Scan for the cell matching the given text and deliver its [X, Y] coordinate at center. 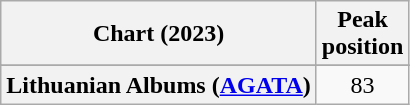
Lithuanian Albums (AGATA) [159, 85]
83 [362, 85]
Chart (2023) [159, 34]
Peakposition [362, 34]
